Return [x, y] of the center of cell containing provided text 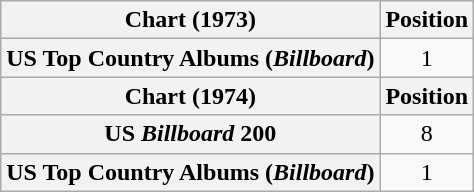
US Billboard 200 [190, 134]
Chart (1973) [190, 20]
Chart (1974) [190, 96]
8 [427, 134]
